Extract the (X, Y) coordinate from the center of the cell holding the provided text.  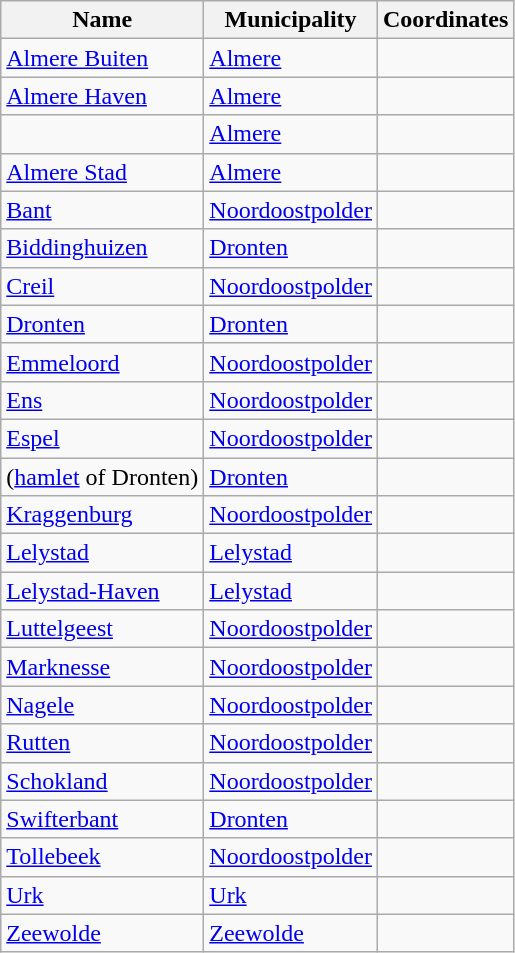
Marknesse (102, 667)
Emmeloord (102, 362)
Name (102, 20)
Nagele (102, 705)
Schokland (102, 781)
(hamlet of Dronten) (102, 477)
Biddinghuizen (102, 248)
Almere Buiten (102, 58)
Bant (102, 210)
Kraggenburg (102, 515)
Espel (102, 438)
Lelystad-Haven (102, 591)
Rutten (102, 743)
Coordinates (445, 20)
Swifterbant (102, 819)
Almere Haven (102, 96)
Luttelgeest (102, 629)
Almere Stad (102, 172)
Ens (102, 400)
Municipality (291, 20)
Creil (102, 286)
Tollebeek (102, 857)
